Search for the cell housing the specified text and yield its [x, y] center coordinate. 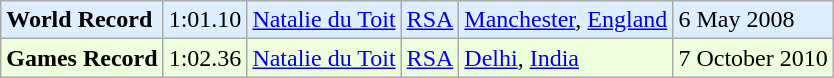
7 October 2010 [753, 58]
6 May 2008 [753, 20]
Delhi, India [566, 58]
1:01.10 [205, 20]
1:02.36 [205, 58]
Games Record [82, 58]
Manchester, England [566, 20]
World Record [82, 20]
